Scan for the cell matching the given text and deliver its (x, y) coordinate at center. 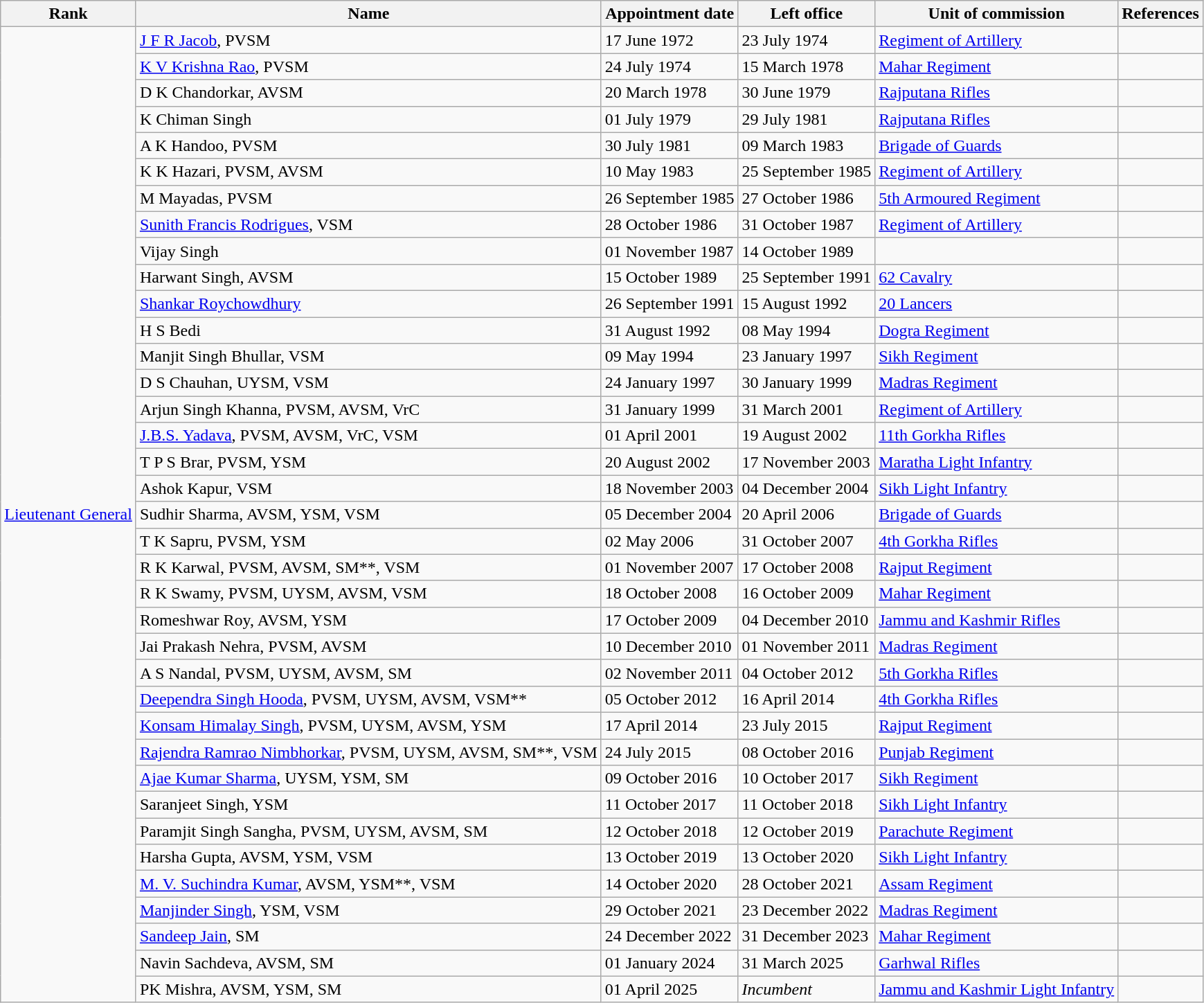
31 January 1999 (670, 409)
Vijay Singh (368, 251)
Arjun Singh Khanna, PVSM, AVSM, VrC (368, 409)
28 October 2021 (807, 884)
31 December 2023 (807, 937)
Sunith Francis Rodrigues, VSM (368, 224)
24 December 2022 (670, 937)
10 October 2017 (807, 779)
Saranjeet Singh, YSM (368, 805)
28 October 1986 (670, 224)
01 January 2024 (670, 963)
26 September 1991 (670, 303)
Shankar Roychowdhury (368, 303)
T P S Brar, PVSM, YSM (368, 462)
Jai Prakash Nehra, PVSM, AVSM (368, 646)
A K Handoo, PVSM (368, 145)
J.B.S. Yadava, PVSM, AVSM, VrC, VSM (368, 436)
16 October 2009 (807, 594)
04 December 2010 (807, 620)
25 September 1991 (807, 277)
Left office (807, 14)
Ajae Kumar Sharma, UYSM, YSM, SM (368, 779)
12 October 2018 (670, 831)
23 January 1997 (807, 357)
Sandeep Jain, SM (368, 937)
23 December 2022 (807, 910)
24 July 2015 (670, 752)
25 September 1985 (807, 172)
Parachute Regiment (997, 831)
Manjinder Singh, YSM, VSM (368, 910)
02 November 2011 (670, 673)
17 November 2003 (807, 462)
01 April 2025 (670, 989)
Paramjit Singh Sangha, PVSM, UYSM, AVSM, SM (368, 831)
D S Chauhan, UYSM, VSM (368, 383)
31 October 2007 (807, 541)
08 October 2016 (807, 752)
Romeshwar Roy, AVSM, YSM (368, 620)
14 October 2020 (670, 884)
H S Bedi (368, 330)
Navin Sachdeva, AVSM, SM (368, 963)
05 October 2012 (670, 699)
Maratha Light Infantry (997, 462)
20 August 2002 (670, 462)
11 October 2017 (670, 805)
09 May 1994 (670, 357)
31 August 1992 (670, 330)
15 August 1992 (807, 303)
09 October 2016 (670, 779)
Harsha Gupta, AVSM, YSM, VSM (368, 858)
Jammu and Kashmir Rifles (997, 620)
04 October 2012 (807, 673)
15 March 1978 (807, 66)
13 October 2020 (807, 858)
11th Gorkha Rifles (997, 436)
31 October 1987 (807, 224)
05 December 2004 (670, 515)
02 May 2006 (670, 541)
31 March 2025 (807, 963)
Lieutenant General (69, 515)
27 October 1986 (807, 198)
Sudhir Sharma, AVSM, YSM, VSM (368, 515)
Harwant Singh, AVSM (368, 277)
20 April 2006 (807, 515)
01 July 1979 (670, 119)
20 March 1978 (670, 93)
Name (368, 14)
Dogra Regiment (997, 330)
29 July 1981 (807, 119)
Ashok Kapur, VSM (368, 488)
18 October 2008 (670, 594)
Manjit Singh Bhullar, VSM (368, 357)
26 September 1985 (670, 198)
14 October 1989 (807, 251)
5th Gorkha Rifles (997, 673)
Assam Regiment (997, 884)
17 October 2008 (807, 567)
30 June 1979 (807, 93)
Punjab Regiment (997, 752)
Appointment date (670, 14)
31 March 2001 (807, 409)
Konsam Himalay Singh, PVSM, UYSM, AVSM, YSM (368, 725)
M. V. Suchindra Kumar, AVSM, YSM**, VSM (368, 884)
04 December 2004 (807, 488)
M Mayadas, PVSM (368, 198)
16 April 2014 (807, 699)
23 July 2015 (807, 725)
30 January 1999 (807, 383)
18 November 2003 (670, 488)
Unit of commission (997, 14)
08 May 1994 (807, 330)
01 November 1987 (670, 251)
T K Sapru, PVSM, YSM (368, 541)
23 July 1974 (807, 40)
17 October 2009 (670, 620)
J F R Jacob, PVSM (368, 40)
11 October 2018 (807, 805)
20 Lancers (997, 303)
01 November 2007 (670, 567)
01 November 2011 (807, 646)
12 October 2019 (807, 831)
Rajendra Ramrao Nimbhorkar, PVSM, UYSM, AVSM, SM**, VSM (368, 752)
K Chiman Singh (368, 119)
30 July 1981 (670, 145)
09 March 1983 (807, 145)
Rank (69, 14)
Garhwal Rifles (997, 963)
Deependra Singh Hooda, PVSM, UYSM, AVSM, VSM** (368, 699)
13 October 2019 (670, 858)
10 May 1983 (670, 172)
R K Karwal, PVSM, AVSM, SM**, VSM (368, 567)
15 October 1989 (670, 277)
Incumbent (807, 989)
24 July 1974 (670, 66)
Jammu and Kashmir Light Infantry (997, 989)
17 June 1972 (670, 40)
PK Mishra, AVSM, YSM, SM (368, 989)
62 Cavalry (997, 277)
5th Armoured Regiment (997, 198)
29 October 2021 (670, 910)
19 August 2002 (807, 436)
A S Nandal, PVSM, UYSM, AVSM, SM (368, 673)
10 December 2010 (670, 646)
D K Chandorkar, AVSM (368, 93)
01 April 2001 (670, 436)
K K Hazari, PVSM, AVSM (368, 172)
24 January 1997 (670, 383)
K V Krishna Rao, PVSM (368, 66)
References (1160, 14)
17 April 2014 (670, 725)
R K Swamy, PVSM, UYSM, AVSM, VSM (368, 594)
